From the cell containing the given text, extract its center point as [x, y] coordinate. 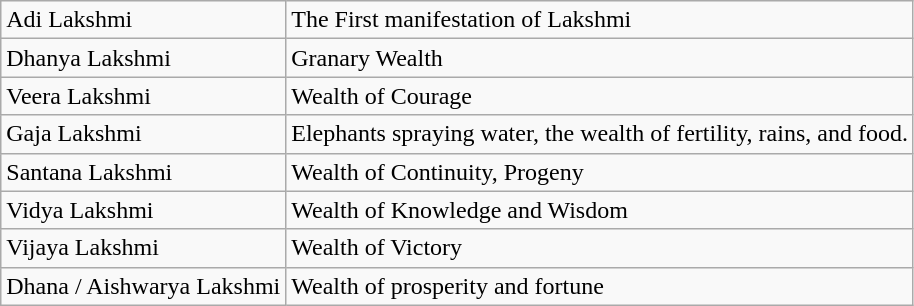
Santana Lakshmi [144, 172]
Dhanya Lakshmi [144, 58]
Wealth of Courage [600, 96]
The First manifestation of Lakshmi [600, 20]
Wealth of Victory [600, 248]
Veera Lakshmi [144, 96]
Granary Wealth [600, 58]
Wealth of prosperity and fortune [600, 286]
Wealth of Knowledge and Wisdom [600, 210]
Elephants spraying water, the wealth of fertility, rains, and food. [600, 134]
Gaja Lakshmi [144, 134]
Wealth of Continuity, Progeny [600, 172]
Adi Lakshmi [144, 20]
Vidya Lakshmi [144, 210]
Dhana / Aishwarya Lakshmi [144, 286]
Vijaya Lakshmi [144, 248]
